Output the [X, Y] coordinate of the center of the cell containing the given text.  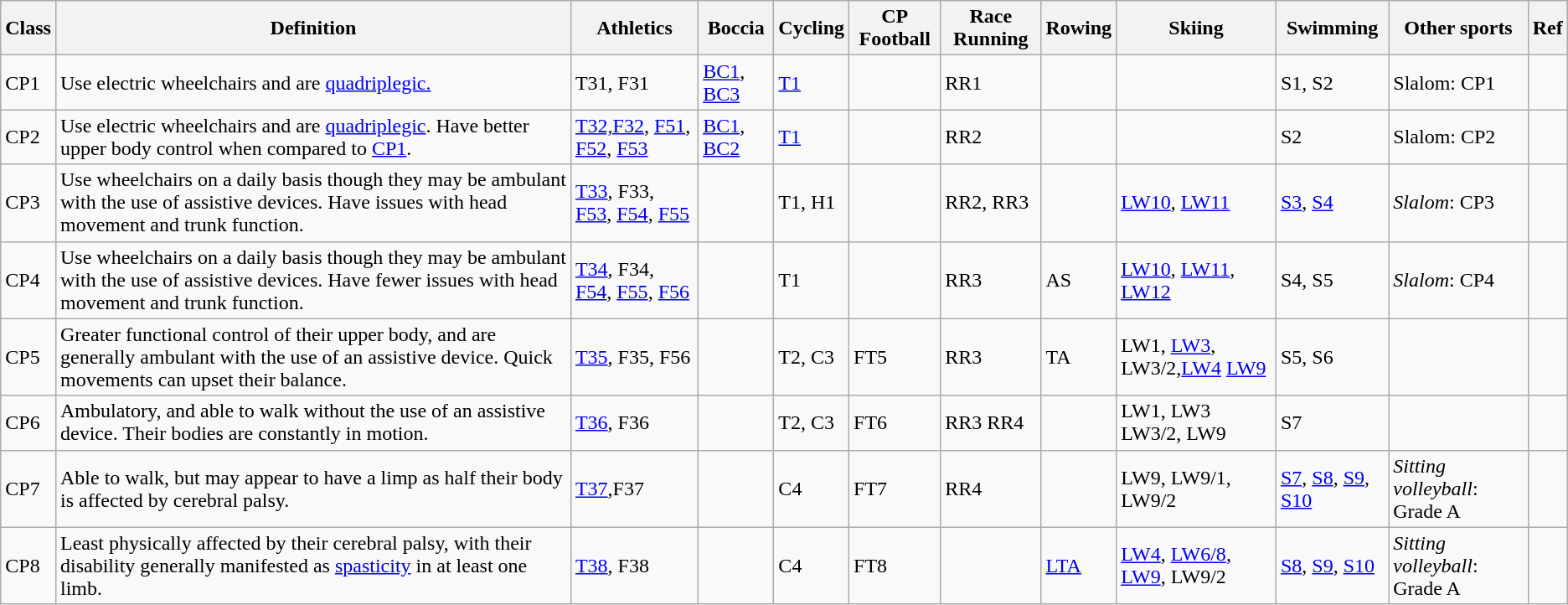
RR3 RR4 [991, 422]
CP6 [28, 422]
Slalom: CP1 [1458, 82]
CP Football [895, 28]
Rowing [1079, 28]
Ref [1548, 28]
LW10, LW11 [1196, 203]
Use electric wheelchairs and are quadriplegic. [313, 82]
T33, F33, F53, F54, F55 [634, 203]
Slalom: CP3 [1458, 203]
CP7 [28, 489]
CP3 [28, 203]
LW9, LW9/1, LW9/2 [1196, 489]
S2 [1332, 137]
Slalom: CP4 [1458, 280]
AS [1079, 280]
CP1 [28, 82]
S4, S5 [1332, 280]
T1, H1 [812, 203]
FT5 [895, 357]
FT6 [895, 422]
T38, F38 [634, 566]
Least physically affected by their cerebral palsy, with their disability generally manifested as spasticity in at least one limb. [313, 566]
T31, F31 [634, 82]
S1, S2 [1332, 82]
RR4 [991, 489]
Other sports [1458, 28]
BC1, BC2 [736, 137]
LW1, LW3, LW3/2,LW4 LW9 [1196, 357]
Ambulatory, and able to walk without the use of an assistive device. Their bodies are constantly in motion. [313, 422]
Use electric wheelchairs and are quadriplegic. Have better upper body control when compared to CP1. [313, 137]
Boccia [736, 28]
T36, F36 [634, 422]
Able to walk, but may appear to have a limp as half their body is affected by cerebral palsy. [313, 489]
TA [1079, 357]
BC1, BC3 [736, 82]
Swimming [1332, 28]
RR1 [991, 82]
FT8 [895, 566]
S3, S4 [1332, 203]
Definition [313, 28]
RR2 [991, 137]
CP2 [28, 137]
LW10, LW11, LW12 [1196, 280]
Athletics [634, 28]
S5, S6 [1332, 357]
CP5 [28, 357]
CP4 [28, 280]
T35, F35, F56 [634, 357]
Slalom: CP2 [1458, 137]
CP8 [28, 566]
Use wheelchairs on a daily basis though they may be ambulant with the use of assistive devices. Have issues with head movement and trunk function. [313, 203]
LTA [1079, 566]
Class [28, 28]
LW4, LW6/8, LW9, LW9/2 [1196, 566]
RR2, RR3 [991, 203]
LW1, LW3 LW3/2, LW9 [1196, 422]
T37,F37 [634, 489]
T34, F34, F54, F55, F56 [634, 280]
S7, S8, S9, S10 [1332, 489]
T32,F32, F51, F52, F53 [634, 137]
Cycling [812, 28]
Race Running [991, 28]
Skiing [1196, 28]
S7 [1332, 422]
FT7 [895, 489]
S8, S9, S10 [1332, 566]
